Detect which cell encompasses the target text, then output its (x, y) center coordinate. 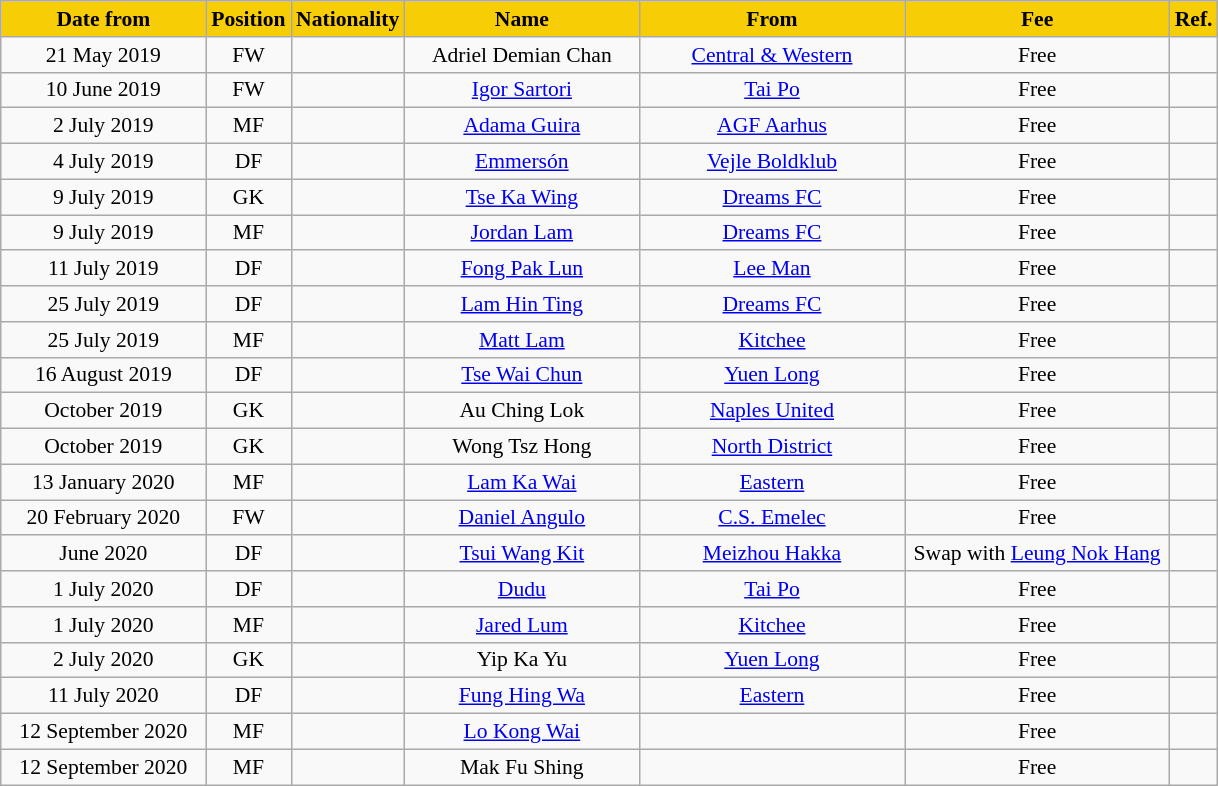
Daniel Angulo (522, 518)
16 August 2019 (104, 375)
Swap with Leung Nok Hang (1038, 554)
Lam Hin Ting (522, 304)
Jordan Lam (522, 233)
AGF Aarhus (772, 126)
Fung Hing Wa (522, 696)
Central & Western (772, 55)
Ref. (1194, 19)
Adriel Demian Chan (522, 55)
2 July 2019 (104, 126)
Nationality (348, 19)
Tse Ka Wing (522, 197)
Fee (1038, 19)
Fong Pak Lun (522, 269)
C.S. Emelec (772, 518)
13 January 2020 (104, 482)
Mak Fu Shing (522, 767)
Jared Lum (522, 625)
June 2020 (104, 554)
Emmersón (522, 162)
Tsui Wang Kit (522, 554)
11 July 2019 (104, 269)
Igor Sartori (522, 90)
Au Ching Lok (522, 411)
Lee Man (772, 269)
North District (772, 447)
2 July 2020 (104, 660)
Tse Wai Chun (522, 375)
Naples United (772, 411)
Lam Ka Wai (522, 482)
Lo Kong Wai (522, 732)
Wong Tsz Hong (522, 447)
From (772, 19)
Dudu (522, 589)
11 July 2020 (104, 696)
21 May 2019 (104, 55)
20 February 2020 (104, 518)
Adama Guira (522, 126)
Meizhou Hakka (772, 554)
Yip Ka Yu (522, 660)
Matt Lam (522, 340)
Name (522, 19)
Position (248, 19)
Date from (104, 19)
4 July 2019 (104, 162)
10 June 2019 (104, 90)
Vejle Boldklub (772, 162)
